Extract the (x, y) coordinate from the center of the cell holding the provided text.  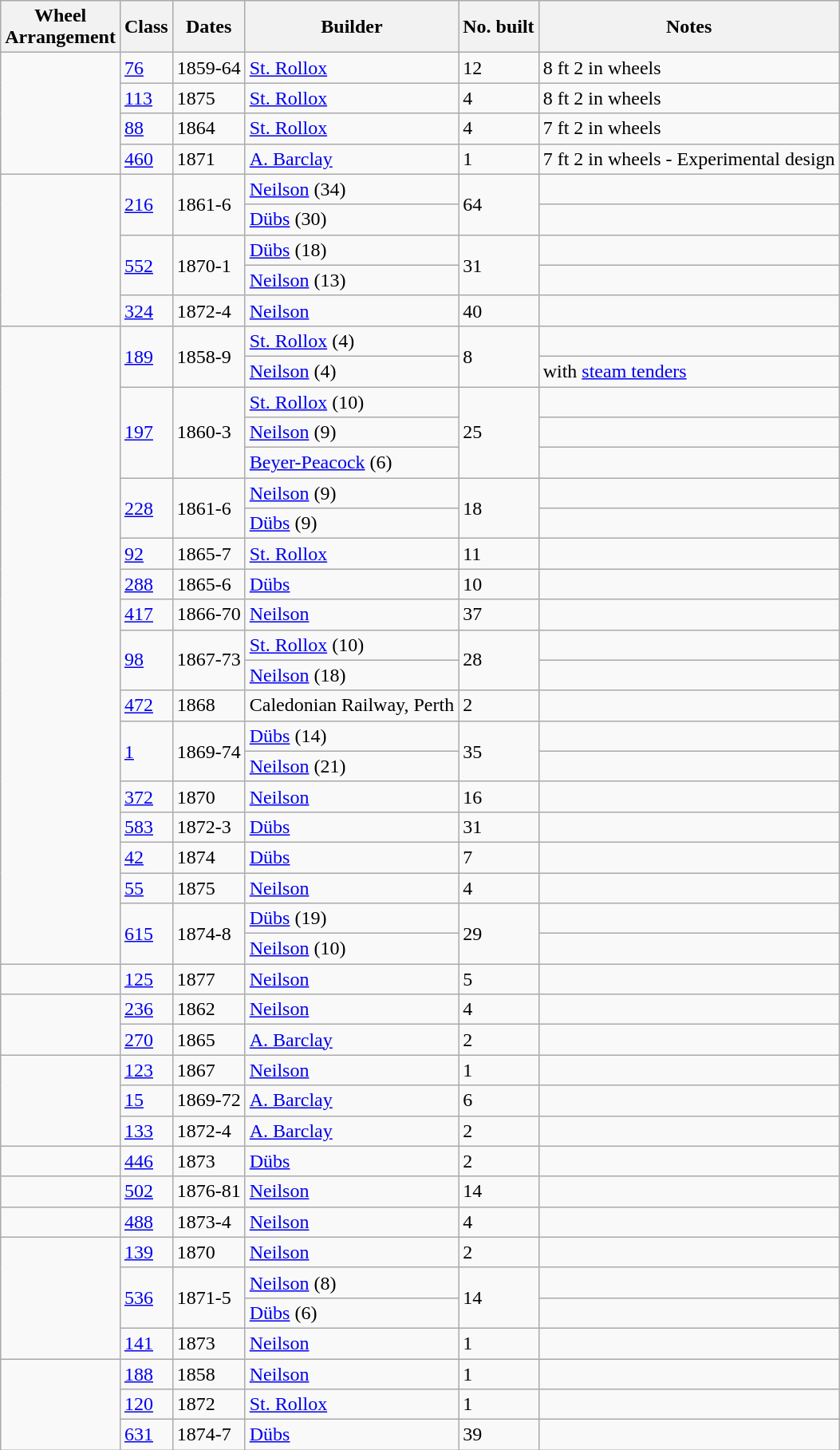
1874-8 (209, 934)
197 (146, 432)
1865 (209, 1040)
Class (146, 27)
8 (499, 356)
1860-3 (209, 432)
18 (499, 508)
Dübs (6) (351, 1313)
1872-3 (209, 827)
1867-73 (209, 660)
133 (146, 1131)
631 (146, 1435)
64 (499, 204)
1865-7 (209, 554)
125 (146, 979)
188 (146, 1373)
Dates (209, 27)
Neilson (18) (351, 675)
1872 (209, 1405)
615 (146, 934)
Caledonian Railway, Perth (351, 705)
1859-64 (209, 68)
42 (146, 857)
6 (499, 1100)
270 (146, 1040)
1874-7 (209, 1435)
15 (146, 1100)
1869-74 (209, 751)
10 (499, 584)
1864 (209, 128)
98 (146, 660)
502 (146, 1191)
446 (146, 1161)
St. Rollox (4) (351, 341)
1870-1 (209, 265)
123 (146, 1070)
40 (499, 310)
1869-72 (209, 1100)
324 (146, 310)
1876-81 (209, 1191)
1858 (209, 1373)
WheelArrangement (61, 27)
Dübs (30) (351, 219)
92 (146, 554)
1862 (209, 1009)
228 (146, 508)
1874 (209, 857)
189 (146, 356)
583 (146, 827)
417 (146, 614)
37 (499, 614)
236 (146, 1009)
Beyer-Peacock (6) (351, 463)
216 (146, 204)
372 (146, 796)
Neilson (4) (351, 371)
7 ft 2 in wheels (689, 128)
12 (499, 68)
1867 (209, 1070)
Builder (351, 27)
1866-70 (209, 614)
11 (499, 554)
1873-4 (209, 1222)
Neilson (8) (351, 1282)
76 (146, 68)
1858-9 (209, 356)
Dübs (18) (351, 250)
35 (499, 751)
7 ft 2 in wheels - Experimental design (689, 159)
Neilson (21) (351, 766)
5 (499, 979)
552 (146, 265)
288 (146, 584)
488 (146, 1222)
1865-6 (209, 584)
Neilson (10) (351, 949)
No. built (499, 27)
7 (499, 857)
1871 (209, 159)
Notes (689, 27)
Dübs (14) (351, 736)
460 (146, 159)
1877 (209, 979)
25 (499, 432)
113 (146, 98)
Neilson (34) (351, 189)
472 (146, 705)
55 (146, 888)
Dübs (19) (351, 919)
39 (499, 1435)
Dübs (9) (351, 524)
139 (146, 1252)
1868 (209, 705)
16 (499, 796)
with steam tenders (689, 371)
536 (146, 1298)
29 (499, 934)
Neilson (13) (351, 280)
141 (146, 1343)
88 (146, 128)
1871-5 (209, 1298)
120 (146, 1405)
28 (499, 660)
